Output the [X, Y] coordinate of the center of the cell containing the given text.  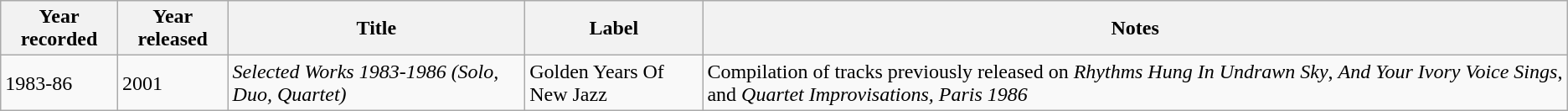
Label [614, 29]
Title [377, 29]
Notes [1135, 29]
Compilation of tracks previously released on Rhythms Hung In Undrawn Sky, And Your Ivory Voice Sings, and Quartet Improvisations, Paris 1986 [1135, 82]
Golden Years Of New Jazz [614, 82]
Year recorded [59, 29]
Year released [173, 29]
2001 [173, 82]
Selected Works 1983-1986 (Solo, Duo, Quartet) [377, 82]
1983-86 [59, 82]
